From the cell containing the given text, extract its center point as [x, y] coordinate. 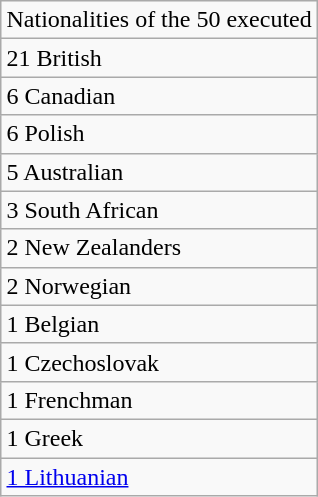
1 Lithuanian [159, 477]
Nationalities of the 50 executed [159, 20]
5 Australian [159, 172]
1 Frenchman [159, 400]
6 Polish [159, 134]
3 South African [159, 210]
21 British [159, 58]
1 Greek [159, 438]
2 Norwegian [159, 286]
1 Belgian [159, 324]
2 New Zealanders [159, 248]
6 Canadian [159, 96]
1 Czechoslovak [159, 362]
